Output the (x, y) coordinate of the center of the cell containing the given text.  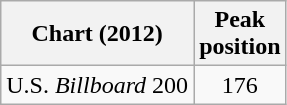
Chart (2012) (98, 34)
U.S. Billboard 200 (98, 85)
176 (240, 85)
Peakposition (240, 34)
